Return (x, y) of the center of cell containing provided text 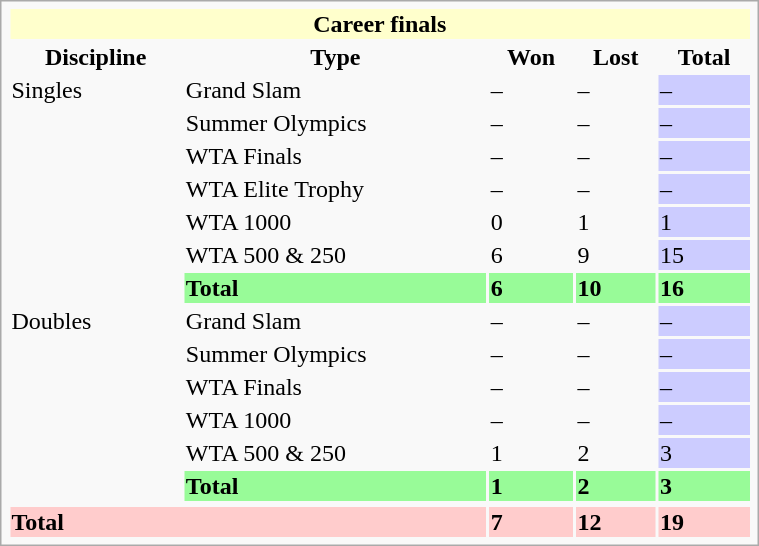
19 (704, 522)
Lost (616, 57)
7 (531, 522)
16 (704, 288)
10 (616, 288)
Career finals (380, 24)
Singles (96, 189)
WTA Elite Trophy (335, 189)
Won (531, 57)
Type (335, 57)
9 (616, 255)
15 (704, 255)
Doubles (96, 404)
Discipline (96, 57)
12 (616, 522)
0 (531, 222)
